From the cell containing the given text, extract its center point as [x, y] coordinate. 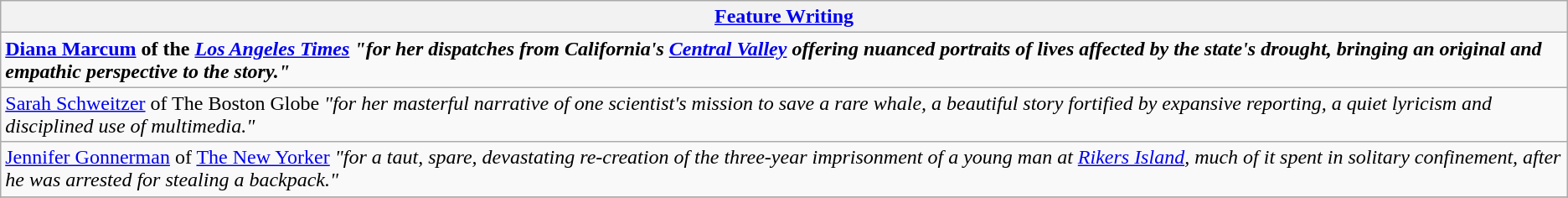
Feature Writing [784, 17]
